Extract the (x, y) coordinate from the center of the cell holding the provided text.  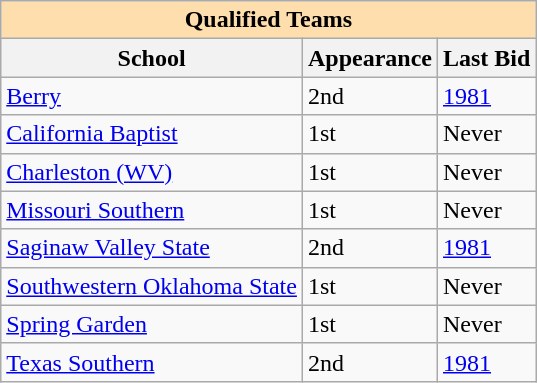
Appearance (370, 58)
Saginaw Valley State (152, 248)
Last Bid (486, 58)
Charleston (WV) (152, 172)
Southwestern Oklahoma State (152, 286)
Texas Southern (152, 362)
Berry (152, 96)
California Baptist (152, 134)
Spring Garden (152, 324)
School (152, 58)
Qualified Teams (268, 20)
Missouri Southern (152, 210)
